Scan for the cell matching the given text and deliver its (X, Y) coordinate at center. 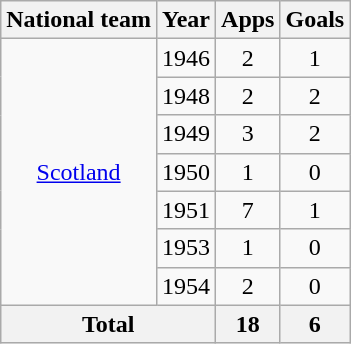
Apps (248, 20)
1950 (186, 172)
3 (248, 134)
1951 (186, 210)
Scotland (79, 172)
1946 (186, 58)
Goals (315, 20)
7 (248, 210)
18 (248, 324)
1948 (186, 96)
6 (315, 324)
1953 (186, 248)
National team (79, 20)
Year (186, 20)
1949 (186, 134)
1954 (186, 286)
Total (108, 324)
